Output the [X, Y] coordinate of the center of the cell containing the given text.  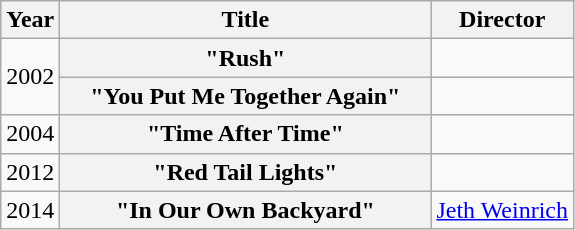
Year [30, 20]
Title [246, 20]
2014 [30, 210]
"You Put Me Together Again" [246, 96]
"Time After Time" [246, 134]
2002 [30, 77]
2004 [30, 134]
Director [502, 20]
"Red Tail Lights" [246, 172]
"In Our Own Backyard" [246, 210]
Jeth Weinrich [502, 210]
2012 [30, 172]
"Rush" [246, 58]
